Output the [X, Y] coordinate of the center of the cell containing the given text.  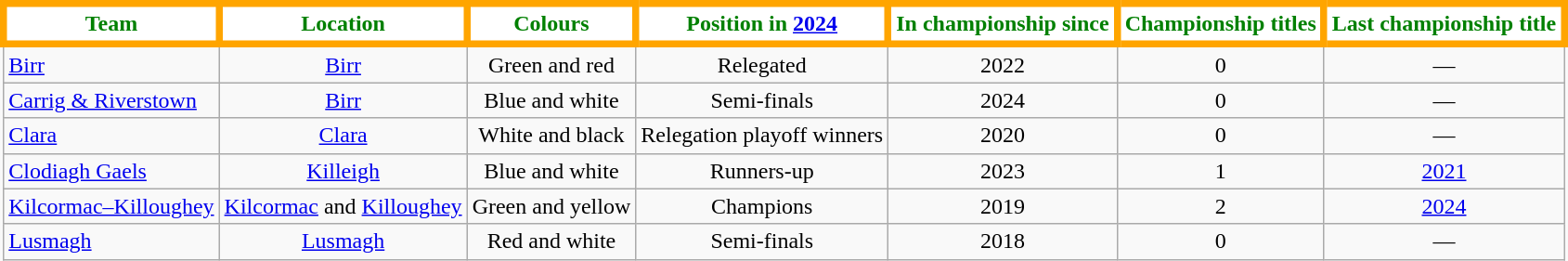
2018 [1003, 241]
2022 [1003, 63]
1 [1220, 171]
2 [1220, 206]
Location [343, 24]
Team [111, 24]
Green and red [551, 63]
Relegation playoff winners [762, 136]
2021 [1444, 171]
Position in 2024 [762, 24]
Champions [762, 206]
2020 [1003, 136]
Relegated [762, 63]
Runners-up [762, 171]
Colours [551, 24]
Carrig & Riverstown [111, 100]
Red and white [551, 241]
Kilcormac–Killoughey [111, 206]
Clodiagh Gaels [111, 171]
In championship since [1003, 24]
2019 [1003, 206]
Green and yellow [551, 206]
Championship titles [1220, 24]
2023 [1003, 171]
White and black [551, 136]
Kilcormac and Killoughey [343, 206]
Last championship title [1444, 24]
Killeigh [343, 171]
